Capture the cell that displays the provided text and extract its [X, Y] central coordinate. 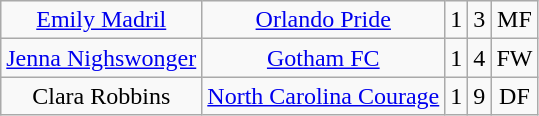
Clara Robbins [102, 96]
9 [480, 96]
North Carolina Courage [324, 96]
FW [514, 58]
Orlando Pride [324, 20]
Jenna Nighswonger [102, 58]
Gotham FC [324, 58]
MF [514, 20]
Emily Madril [102, 20]
4 [480, 58]
DF [514, 96]
3 [480, 20]
